Return (X, Y) of the center of cell containing provided text 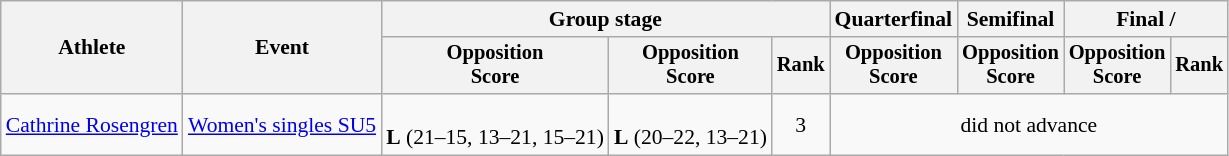
Semifinal (1010, 19)
did not advance (1029, 124)
Quarterfinal (894, 19)
Group stage (605, 19)
Event (282, 48)
Women's singles SU5 (282, 124)
Athlete (92, 48)
3 (801, 124)
L (20–22, 13–21) (690, 124)
Final / (1146, 19)
L (21–15, 13–21, 15–21) (495, 124)
Cathrine Rosengren (92, 124)
